From the cell containing the given text, extract its center point as [X, Y] coordinate. 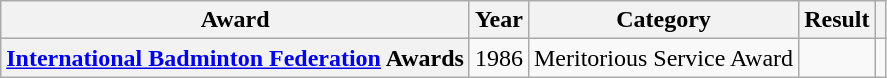
Meritorious Service Award [663, 58]
Category [663, 20]
Award [236, 20]
Year [498, 20]
1986 [498, 58]
Result [837, 20]
International Badminton Federation Awards [236, 58]
